For the text-containing cell, return its midpoint in [x, y] coordinate format. 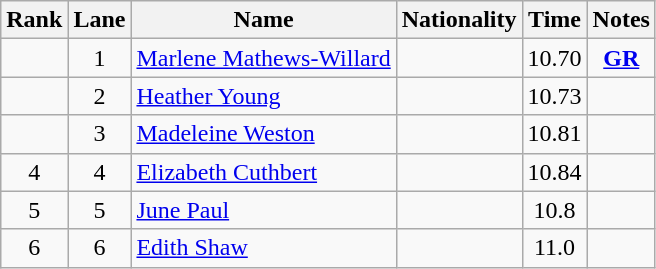
Madeleine Weston [264, 134]
Notes [621, 20]
Name [264, 20]
Edith Shaw [264, 248]
10.73 [554, 96]
10.84 [554, 172]
2 [100, 96]
Elizabeth Cuthbert [264, 172]
Marlene Mathews-Willard [264, 58]
1 [100, 58]
10.70 [554, 58]
10.8 [554, 210]
Time [554, 20]
Nationality [459, 20]
Rank [34, 20]
3 [100, 134]
10.81 [554, 134]
Heather Young [264, 96]
June Paul [264, 210]
GR [621, 58]
Lane [100, 20]
11.0 [554, 248]
